Detect which cell encompasses the target text, then output its [X, Y] center coordinate. 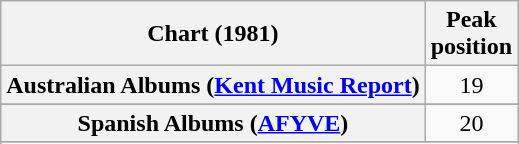
Peakposition [471, 34]
Australian Albums (Kent Music Report) [213, 85]
20 [471, 123]
Spanish Albums (AFYVE) [213, 123]
Chart (1981) [213, 34]
19 [471, 85]
